Return the (x, y) coordinate for the center point of the cell that contains the specified text.  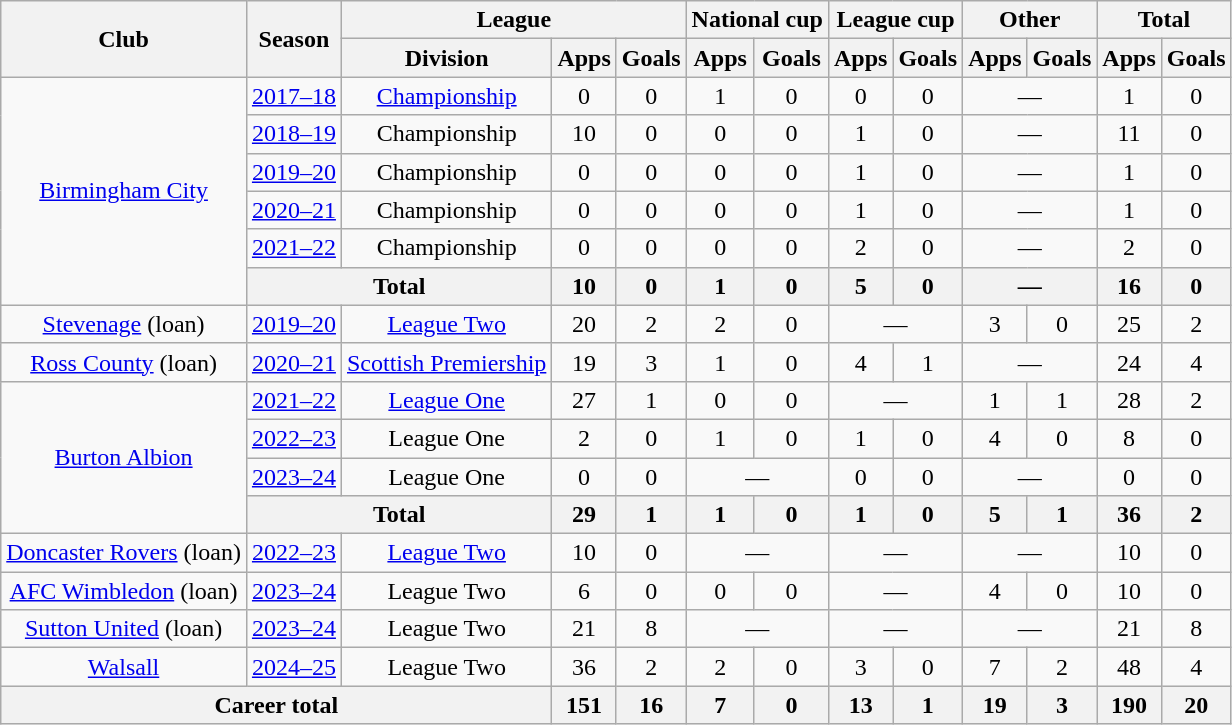
National cup (757, 20)
Division (446, 58)
AFC Wimbledon (loan) (124, 591)
Scottish Premiership (446, 362)
Career total (276, 705)
190 (1129, 705)
Club (124, 39)
Burton Albion (124, 457)
Stevenage (loan) (124, 324)
Season (294, 39)
Sutton United (loan) (124, 629)
151 (584, 705)
11 (1129, 134)
27 (584, 400)
Birmingham City (124, 191)
25 (1129, 324)
2024–25 (294, 667)
Ross County (loan) (124, 362)
28 (1129, 400)
48 (1129, 667)
Walsall (124, 667)
29 (584, 515)
24 (1129, 362)
2018–19 (294, 134)
League (514, 20)
2017–18 (294, 96)
Other (1030, 20)
13 (860, 705)
Doncaster Rovers (loan) (124, 553)
6 (584, 591)
League cup (895, 20)
